Search for the cell housing the specified text and yield its (x, y) center coordinate. 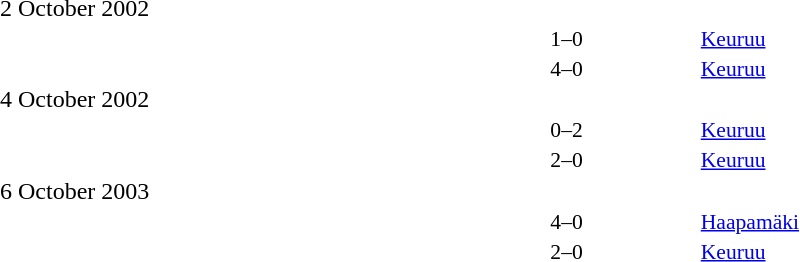
1–0 (566, 38)
2–0 (566, 160)
0–2 (566, 130)
